Return the (x, y) coordinate for the center point of the cell that contains the specified text.  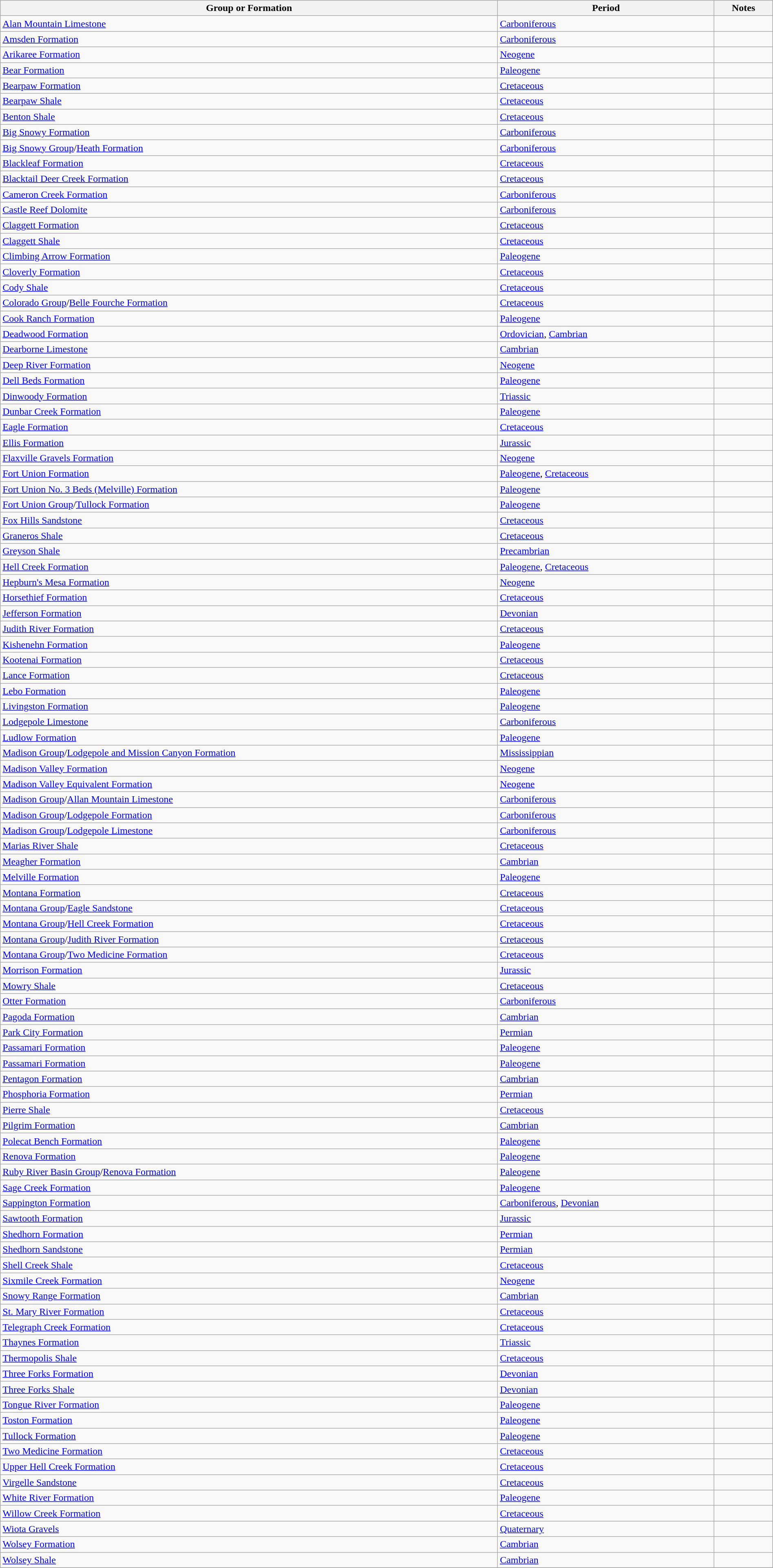
Toston Formation (249, 1420)
Renova Formation (249, 1156)
Bearpaw Formation (249, 86)
Phosphoria Formation (249, 1094)
Shedhorn Formation (249, 1234)
Lebo Formation (249, 691)
Telegraph Creek Formation (249, 1327)
Dell Beds Formation (249, 380)
Polecat Bench Formation (249, 1141)
Livingston Formation (249, 707)
Cook Ranch Formation (249, 318)
St. Mary River Formation (249, 1312)
Climbing Arrow Formation (249, 256)
Period (606, 8)
Eagle Formation (249, 427)
Upper Hell Creek Formation (249, 1467)
Kishenehn Formation (249, 644)
Madison Group/Lodgepole Limestone (249, 830)
Kootenai Formation (249, 660)
Sappington Formation (249, 1203)
Willow Creek Formation (249, 1513)
Blackleaf Formation (249, 163)
Madison Valley Equivalent Formation (249, 784)
Tullock Formation (249, 1435)
Pentagon Formation (249, 1079)
Pilgrim Formation (249, 1125)
Montana Group/Eagle Sandstone (249, 908)
Sawtooth Formation (249, 1219)
Horsethief Formation (249, 598)
Madison Valley Formation (249, 769)
Three Forks Shale (249, 1389)
Cameron Creek Formation (249, 194)
Lance Formation (249, 675)
Thaynes Formation (249, 1343)
Precambrian (606, 551)
Fort Union No. 3 Beds (Melville) Formation (249, 489)
Morrison Formation (249, 970)
Benton Shale (249, 117)
Alan Mountain Limestone (249, 24)
Fort Union Group/Tullock Formation (249, 505)
Montana Formation (249, 892)
Claggett Shale (249, 241)
Montana Group/Judith River Formation (249, 939)
Shedhorn Sandstone (249, 1250)
Wolsey Shale (249, 1560)
Arikaree Formation (249, 55)
Group or Formation (249, 8)
Judith River Formation (249, 629)
Deadwood Formation (249, 334)
Mowry Shale (249, 986)
Virgelle Sandstone (249, 1482)
Three Forks Formation (249, 1374)
Tongue River Formation (249, 1405)
Dearborne Limestone (249, 349)
Ellis Formation (249, 442)
Pierre Shale (249, 1110)
Montana Group/Hell Creek Formation (249, 923)
Madison Group/Allan Mountain Limestone (249, 799)
Flaxville Gravels Formation (249, 458)
Melville Formation (249, 877)
Hell Creek Formation (249, 567)
Cody Shale (249, 287)
Park City Formation (249, 1032)
Ludlow Formation (249, 738)
Wolsey Formation (249, 1544)
Shell Creek Shale (249, 1265)
Jefferson Formation (249, 613)
Bearpaw Shale (249, 101)
Big Snowy Formation (249, 132)
Fort Union Formation (249, 474)
Otter Formation (249, 1001)
Dinwoody Formation (249, 396)
Big Snowy Group/Heath Formation (249, 148)
Notes (744, 8)
Quaternary (606, 1529)
Thermopolis Shale (249, 1358)
Two Medicine Formation (249, 1451)
Ordovician, Cambrian (606, 334)
Graneros Shale (249, 536)
Snowy Range Formation (249, 1296)
Lodgepole Limestone (249, 722)
Mississippian (606, 753)
Sage Creek Formation (249, 1188)
Dunbar Creek Formation (249, 411)
Blacktail Deer Creek Formation (249, 179)
Marias River Shale (249, 846)
Carboniferous, Devonian (606, 1203)
Sixmile Creek Formation (249, 1281)
Bear Formation (249, 70)
Colorado Group/Belle Fourche Formation (249, 303)
Ruby River Basin Group/Renova Formation (249, 1172)
Amsden Formation (249, 39)
Hepburn's Mesa Formation (249, 582)
Pagoda Formation (249, 1017)
Deep River Formation (249, 365)
White River Formation (249, 1498)
Montana Group/Two Medicine Formation (249, 955)
Cloverly Formation (249, 272)
Claggett Formation (249, 225)
Greyson Shale (249, 551)
Castle Reef Dolomite (249, 210)
Madison Group/Lodgepole Formation (249, 815)
Wiota Gravels (249, 1529)
Fox Hills Sandstone (249, 520)
Madison Group/Lodgepole and Mission Canyon Formation (249, 753)
Meagher Formation (249, 861)
